Extract the [X, Y] coordinate from the center of the cell holding the provided text.  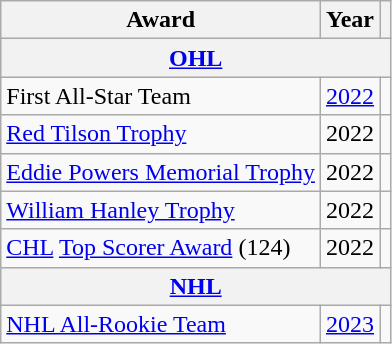
Year [350, 20]
First All-Star Team [161, 96]
Eddie Powers Memorial Trophy [161, 172]
NHL [196, 286]
CHL Top Scorer Award (124) [161, 248]
Red Tilson Trophy [161, 134]
2023 [350, 324]
NHL All-Rookie Team [161, 324]
OHL [196, 58]
Award [161, 20]
William Hanley Trophy [161, 210]
